Provide the (x, y) coordinate of the cell's center where the given text is located.  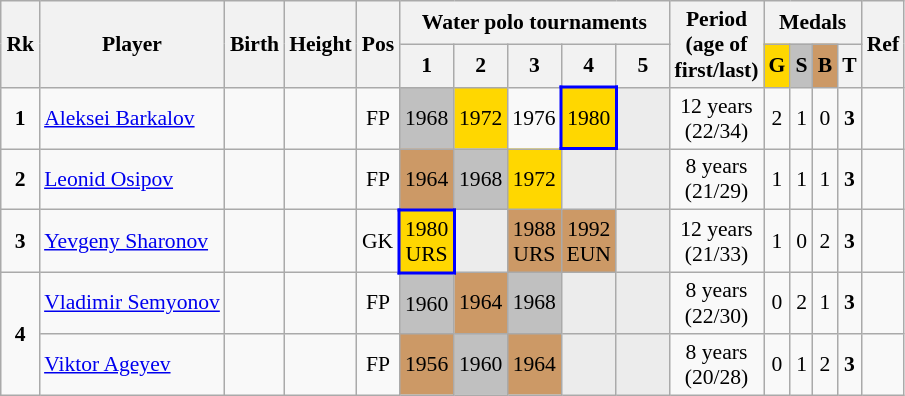
Pos (378, 44)
8 years(21/29) (716, 180)
12 years(22/34) (716, 118)
1976 (534, 118)
8 years(20/28) (716, 364)
Height (320, 44)
Viktor Ageyev (132, 364)
Ref (883, 44)
Birth (254, 44)
B (826, 66)
1956 (426, 364)
Water polo tournaments (534, 22)
G (778, 66)
Period(age offirst/last) (716, 44)
S (801, 66)
Vladimir Semyonov (132, 304)
GK (378, 242)
Medals (813, 22)
Yevgeny Sharonov (132, 242)
Player (132, 44)
Rk (20, 44)
5 (642, 66)
1980 (588, 118)
T (850, 66)
1992EUN (588, 242)
Leonid Osipov (132, 180)
12 years(21/33) (716, 242)
8 years(22/30) (716, 304)
1988URS (534, 242)
1980URS (426, 242)
Aleksei Barkalov (132, 118)
